Provide the (X, Y) coordinate of the cell's center where the given text is located.  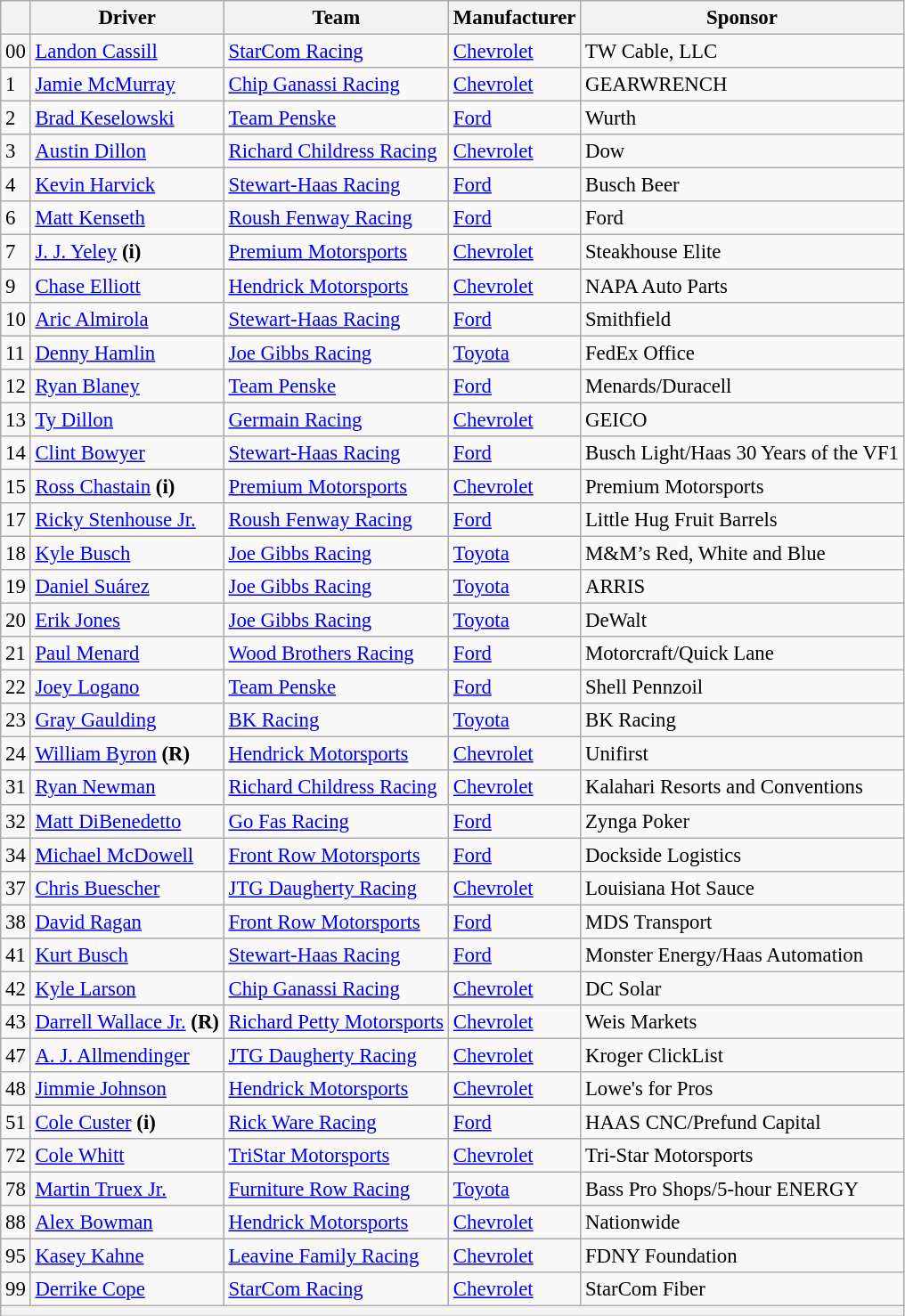
J. J. Yeley (i) (126, 252)
Bass Pro Shops/5-hour ENERGY (743, 1190)
43 (16, 1022)
GEICO (743, 419)
2 (16, 118)
Tri-Star Motorsports (743, 1156)
42 (16, 988)
48 (16, 1089)
Ross Chastain (i) (126, 486)
11 (16, 353)
78 (16, 1190)
10 (16, 319)
19 (16, 587)
Jamie McMurray (126, 85)
Dow (743, 151)
Derrike Cope (126, 1290)
GEARWRENCH (743, 85)
12 (16, 386)
Ricky Stenhouse Jr. (126, 520)
Alex Bowman (126, 1223)
FedEx Office (743, 353)
ARRIS (743, 587)
Brad Keselowski (126, 118)
14 (16, 453)
95 (16, 1256)
Matt DiBenedetto (126, 821)
Zynga Poker (743, 821)
Dockside Logistics (743, 855)
Lowe's for Pros (743, 1089)
9 (16, 286)
7 (16, 252)
24 (16, 754)
Manufacturer (515, 18)
Clint Bowyer (126, 453)
William Byron (R) (126, 754)
David Ragan (126, 922)
NAPA Auto Parts (743, 286)
18 (16, 553)
32 (16, 821)
Chris Buescher (126, 888)
Kyle Busch (126, 553)
Paul Menard (126, 654)
99 (16, 1290)
Gray Gaulding (126, 720)
HAAS CNC/Prefund Capital (743, 1123)
6 (16, 218)
TW Cable, LLC (743, 52)
M&M’s Red, White and Blue (743, 553)
Chase Elliott (126, 286)
Kevin Harvick (126, 185)
Jimmie Johnson (126, 1089)
Germain Racing (336, 419)
72 (16, 1156)
Joey Logano (126, 687)
Kroger ClickList (743, 1055)
TriStar Motorsports (336, 1156)
Wurth (743, 118)
Landon Cassill (126, 52)
A. J. Allmendinger (126, 1055)
31 (16, 788)
22 (16, 687)
Wood Brothers Racing (336, 654)
41 (16, 955)
Kyle Larson (126, 988)
Kurt Busch (126, 955)
23 (16, 720)
4 (16, 185)
Denny Hamlin (126, 353)
Darrell Wallace Jr. (R) (126, 1022)
Kasey Kahne (126, 1256)
Unifirst (743, 754)
Furniture Row Racing (336, 1190)
00 (16, 52)
Cole Custer (i) (126, 1123)
Team (336, 18)
Sponsor (743, 18)
Louisiana Hot Sauce (743, 888)
Nationwide (743, 1223)
51 (16, 1123)
StarCom Fiber (743, 1290)
13 (16, 419)
Leavine Family Racing (336, 1256)
Busch Beer (743, 185)
Erik Jones (126, 621)
17 (16, 520)
Little Hug Fruit Barrels (743, 520)
Steakhouse Elite (743, 252)
34 (16, 855)
Martin Truex Jr. (126, 1190)
Kalahari Resorts and Conventions (743, 788)
Busch Light/Haas 30 Years of the VF1 (743, 453)
Austin Dillon (126, 151)
Menards/Duracell (743, 386)
1 (16, 85)
38 (16, 922)
Ty Dillon (126, 419)
Cole Whitt (126, 1156)
Aric Almirola (126, 319)
Richard Petty Motorsports (336, 1022)
88 (16, 1223)
Weis Markets (743, 1022)
21 (16, 654)
Ryan Blaney (126, 386)
Ryan Newman (126, 788)
DeWalt (743, 621)
DC Solar (743, 988)
20 (16, 621)
MDS Transport (743, 922)
Go Fas Racing (336, 821)
Motorcraft/Quick Lane (743, 654)
15 (16, 486)
Smithfield (743, 319)
37 (16, 888)
47 (16, 1055)
Driver (126, 18)
Michael McDowell (126, 855)
FDNY Foundation (743, 1256)
Monster Energy/Haas Automation (743, 955)
3 (16, 151)
Daniel Suárez (126, 587)
Shell Pennzoil (743, 687)
Rick Ware Racing (336, 1123)
Matt Kenseth (126, 218)
